Output the (X, Y) coordinate of the center of the cell containing the given text.  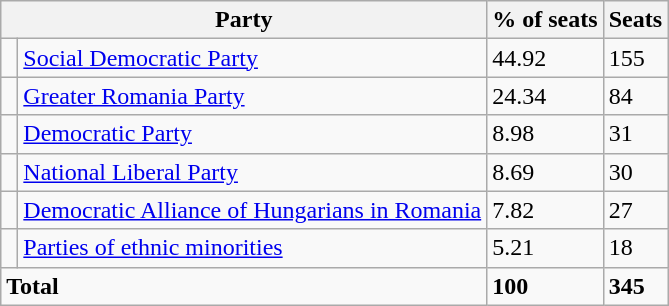
Social Democratic Party (252, 58)
84 (635, 96)
Democratic Alliance of Hungarians in Romania (252, 210)
30 (635, 172)
155 (635, 58)
27 (635, 210)
National Liberal Party (252, 172)
44.92 (545, 58)
Seats (635, 20)
Democratic Party (252, 134)
5.21 (545, 248)
Total (244, 286)
18 (635, 248)
7.82 (545, 210)
Parties of ethnic minorities (252, 248)
345 (635, 286)
Greater Romania Party (252, 96)
% of seats (545, 20)
24.34 (545, 96)
100 (545, 286)
Party (244, 20)
8.69 (545, 172)
31 (635, 134)
8.98 (545, 134)
